Return [X, Y] of the center of cell containing provided text 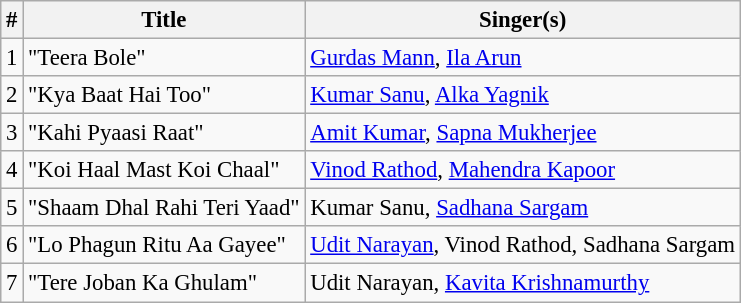
"Koi Haal Mast Koi Chaal" [164, 170]
Amit Kumar, Sapna Mukherjee [522, 133]
Udit Narayan, Vinod Rathod, Sadhana Sargam [522, 245]
"Lo Phagun Ritu Aa Gayee" [164, 245]
Udit Narayan, Kavita Krishnamurthy [522, 283]
"Teera Bole" [164, 58]
# [12, 20]
Kumar Sanu, Sadhana Sargam [522, 208]
"Shaam Dhal Rahi Teri Yaad" [164, 208]
"Kya Baat Hai Too" [164, 95]
Kumar Sanu, Alka Yagnik [522, 95]
4 [12, 170]
6 [12, 245]
"Tere Joban Ka Ghulam" [164, 283]
Vinod Rathod, Mahendra Kapoor [522, 170]
7 [12, 283]
Title [164, 20]
Singer(s) [522, 20]
2 [12, 95]
5 [12, 208]
3 [12, 133]
"Kahi Pyaasi Raat" [164, 133]
Gurdas Mann, Ila Arun [522, 58]
1 [12, 58]
